Return (x, y) of the center of cell containing provided text 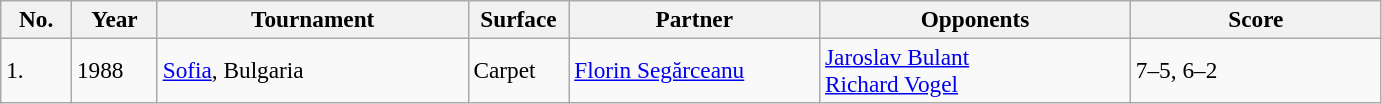
Tournament (312, 19)
Surface (518, 19)
Partner (694, 19)
Carpet (518, 70)
No. (36, 19)
Jaroslav Bulant Richard Vogel (976, 70)
1. (36, 70)
1988 (115, 70)
Florin Segărceanu (694, 70)
7–5, 6–2 (1256, 70)
Year (115, 19)
Score (1256, 19)
Opponents (976, 19)
Sofia, Bulgaria (312, 70)
